Pinpoint the cell where the given text exists, returning its (x, y) midpoint coordinate. 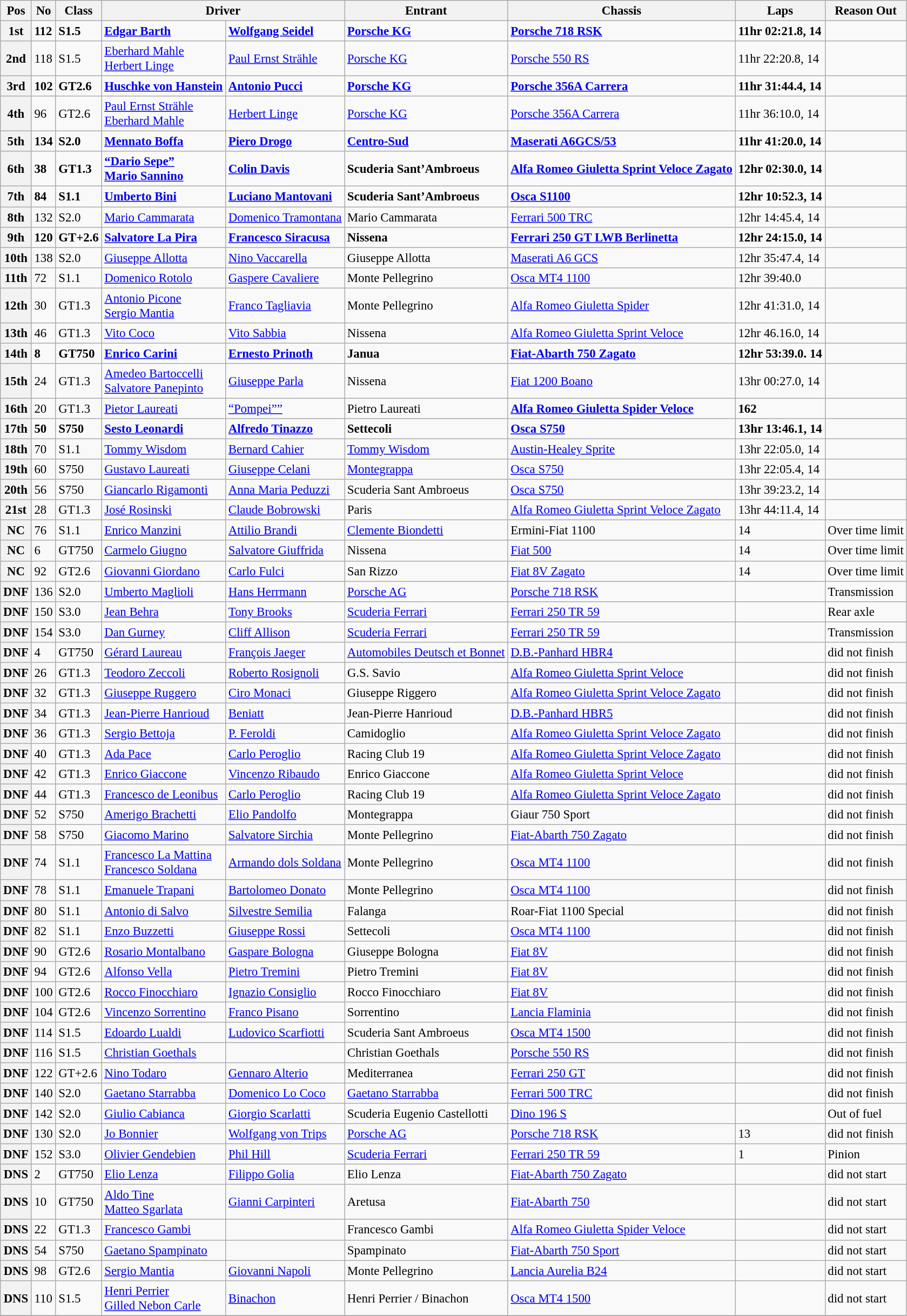
56 (43, 490)
30 (43, 306)
12hr 41:31.0, 14 (780, 306)
Lancia Flaminia (621, 1012)
10 (43, 1203)
Giaur 750 Sport (621, 815)
136 (43, 592)
72 (43, 278)
42 (43, 774)
12hr 35:47.4, 14 (780, 258)
Francesco Siracusa (285, 237)
Mediterranea (426, 1073)
19th (16, 469)
Domenico Tramontana (285, 217)
Scuderia Eugenio Castellotti (426, 1114)
Antonio Picone Sergio Mantia (164, 306)
12hr 53:39.0. 14 (780, 353)
Clemente Biondetti (426, 531)
Aretusa (426, 1203)
12hr 24:15.0, 14 (780, 237)
118 (43, 58)
Chassis (621, 11)
11hr 02:21.8, 14 (780, 31)
Vito Sabbia (285, 333)
5th (16, 142)
Ermini-Fiat 1100 (621, 531)
Giovanni Giordano (164, 571)
13hr 22:05.4, 14 (780, 469)
Roberto Rosignoli (285, 673)
Vito Coco (164, 333)
20 (43, 408)
Enrico Carini (164, 353)
Alfonso Vella (164, 971)
Tony Brooks (285, 612)
Rosario Montalbano (164, 951)
Colin Davis (285, 169)
140 (43, 1093)
Jo Bonnier (164, 1134)
Cliff Allison (285, 632)
Reason Out (865, 11)
94 (43, 971)
14th (16, 353)
Giuseppe Rossi (285, 931)
38 (43, 169)
18th (16, 449)
Francesco La Mattina Francesco Soldana (164, 862)
4th (16, 113)
Gennaro Alterio (285, 1073)
Amerigo Brachetti (164, 815)
Paul Ernst Strähle (285, 58)
2nd (16, 58)
Gaetano Spampinato (164, 1250)
Wolfgang Seidel (285, 31)
Enzo Buzzetti (164, 931)
40 (43, 754)
11th (16, 278)
3rd (16, 86)
Mennato Boffa (164, 142)
24 (43, 381)
Vincenzo Sorrentino (164, 1012)
Class (79, 11)
32 (43, 693)
60 (43, 469)
13hr 22:05.0, 14 (780, 449)
Automobiles Deutsch et Bonnet (426, 653)
José Rosinski (164, 510)
Henri Perrier Gilled Nebon Carle (164, 1298)
Fiat 1200 Boano (621, 381)
132 (43, 217)
110 (43, 1298)
74 (43, 862)
Maserati A6GCS/53 (621, 142)
P. Feroldi (285, 734)
Driver (223, 11)
Entrant (426, 11)
1 (780, 1154)
70 (43, 449)
4 (43, 653)
Ludovico Scarfiotti (285, 1032)
154 (43, 632)
Maserati A6 GCS (621, 258)
Franco Pisano (285, 1012)
78 (43, 890)
34 (43, 713)
11hr 22:20.8, 14 (780, 58)
Dan Gurney (164, 632)
Salvatore La Pira (164, 237)
Giuseppe Ruggero (164, 693)
Giuseppe Parla (285, 381)
Teodoro Zeccoli (164, 673)
Bartolomeo Donato (285, 890)
G.S. Savio (426, 673)
Fiat-Abarth 750 (621, 1203)
120 (43, 237)
Gérard Laureau (164, 653)
Olivier Gendebien (164, 1154)
Umberto Bini (164, 197)
8th (16, 217)
Antonio di Salvo (164, 911)
Umberto Maglioli (164, 592)
Alfredo Tinazzo (285, 429)
12hr 39:40.0 (780, 278)
12hr 10:52.3, 14 (780, 197)
Giovanni Napoli (285, 1271)
2 (43, 1174)
Herbert Linge (285, 113)
134 (43, 142)
Fiat-Abarth 750 Sport (621, 1250)
Emanuele Trapani (164, 890)
58 (43, 835)
112 (43, 31)
28 (43, 510)
Phil Hill (285, 1154)
50 (43, 429)
Sorrentino (426, 1012)
Jean Behra (164, 612)
76 (43, 531)
84 (43, 197)
Salvatore Sirchia (285, 835)
Lancia Aurelia B24 (621, 1271)
Huschke von Hanstein (164, 86)
21st (16, 510)
Salvatore Giuffrida (285, 551)
Gianni Carpinteri (285, 1203)
Nino Vaccarella (285, 258)
138 (43, 258)
82 (43, 931)
Edoardo Lualdi (164, 1032)
Fiat 8V Zagato (621, 571)
6 (43, 551)
104 (43, 1012)
“Pompei”” (285, 408)
Ernesto Prinoth (285, 353)
Silvestre Semilia (285, 911)
Gaspare Bologna (285, 951)
Edgar Barth (164, 31)
13 (780, 1134)
100 (43, 992)
11hr 41:20.0, 14 (780, 142)
13th (16, 333)
Giuseppe Bologna (426, 951)
Ignazio Consiglio (285, 992)
17th (16, 429)
7th (16, 197)
122 (43, 1073)
No (43, 11)
13hr 13:46.1, 14 (780, 429)
Piero Drogo (285, 142)
Roar-Fiat 1100 Special (621, 911)
Anna Maria Peduzzi (285, 490)
98 (43, 1271)
San Rizzo (426, 571)
Alfa Romeo Giuletta Spider (621, 306)
92 (43, 571)
130 (43, 1134)
Bernard Cahier (285, 449)
Austin-Healey Sprite (621, 449)
Osca S1100 (621, 197)
Ferrari 250 GT LWB Berlinetta (621, 237)
Domenico Lo Coco (285, 1093)
52 (43, 815)
26 (43, 673)
Claude Bobrowski (285, 510)
Sergio Mantia (164, 1271)
142 (43, 1114)
Antonio Pucci (285, 86)
Giuseppe Celani (285, 469)
Ada Pace (164, 754)
12hr 46.16.0, 14 (780, 333)
Giorgio Scarlatti (285, 1114)
Falanga (426, 911)
44 (43, 795)
9th (16, 237)
Filippo Golia (285, 1174)
Binachon (285, 1298)
Domenico Rotolo (164, 278)
Janua (426, 353)
Aldo Tine Matteo Sgarlata (164, 1203)
152 (43, 1154)
Vincenzo Ribaudo (285, 774)
Ciro Monaci (285, 693)
Armando dols Soldana (285, 862)
Franco Tagliavia (285, 306)
Sergio Bettoja (164, 734)
80 (43, 911)
D.B.-Panhard HBR5 (621, 713)
96 (43, 113)
Giuseppe Riggero (426, 693)
Beniatt (285, 713)
Camidoglio (426, 734)
Eberhard Mahle Herbert Linge (164, 58)
Pietor Laureati (164, 408)
Carmelo Giugno (164, 551)
16th (16, 408)
Hans Herrmann (285, 592)
“Dario Sepe” Mario Sannino (164, 169)
Out of fuel (865, 1114)
Fiat 500 (621, 551)
13hr 00:27.0, 14 (780, 381)
Laps (780, 11)
Elio Pandolfo (285, 815)
Amedeo Bartoccelli Salvatore Panepinto (164, 381)
Giacomo Marino (164, 835)
20th (16, 490)
36 (43, 734)
Pos (16, 11)
12hr 14:45.4, 14 (780, 217)
90 (43, 951)
Giulio Cabianca (164, 1114)
Carlo Fulci (285, 571)
13hr 44:11.4, 14 (780, 510)
Attilio Brandi (285, 531)
Giancarlo Rigamonti (164, 490)
15th (16, 381)
10th (16, 258)
Pietro Laureati (426, 408)
11hr 31:44.4, 14 (780, 86)
Pinion (865, 1154)
150 (43, 612)
102 (43, 86)
116 (43, 1053)
8 (43, 353)
Rear axle (865, 612)
162 (780, 408)
Gustavo Laureati (164, 469)
114 (43, 1032)
11hr 36:10.0, 14 (780, 113)
46 (43, 333)
Henri Perrier / Binachon (426, 1298)
Centro-Sud (426, 142)
Paul Ernst Strähle Eberhard Mahle (164, 113)
Dino 196 S (621, 1114)
1st (16, 31)
Luciano Mantovani (285, 197)
Ferrari 250 GT (621, 1073)
6th (16, 169)
Francesco de Leonibus (164, 795)
Spampinato (426, 1250)
12hr 02:30.0, 14 (780, 169)
54 (43, 1250)
Enrico Manzini (164, 531)
13hr 39:23.2, 14 (780, 490)
Nino Todaro (164, 1073)
Paris (426, 510)
Wolfgang von Trips (285, 1134)
12th (16, 306)
Gaspere Cavaliere (285, 278)
D.B.-Panhard HBR4 (621, 653)
22 (43, 1230)
François Jaeger (285, 653)
Sesto Leonardi (164, 429)
